Detect which cell encompasses the target text, then output its (X, Y) center coordinate. 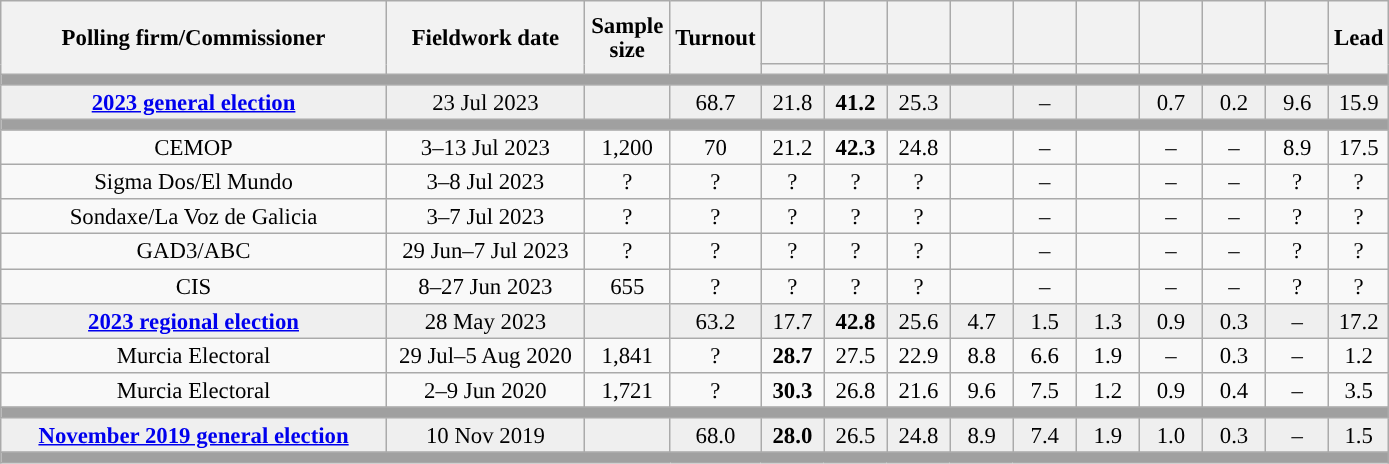
2–9 Jun 2020 (485, 390)
4.7 (982, 320)
25.6 (918, 320)
0.2 (1234, 102)
2023 general election (194, 102)
68.7 (716, 102)
42.8 (856, 320)
26.5 (856, 436)
17.2 (1359, 320)
1,841 (627, 356)
Sondaxe/La Voz de Galicia (194, 218)
10 Nov 2019 (485, 436)
42.3 (856, 148)
Fieldwork date (485, 38)
15.9 (1359, 102)
25.3 (918, 102)
29 Jul–5 Aug 2020 (485, 356)
1,721 (627, 390)
8.8 (982, 356)
1.3 (1108, 320)
Polling firm/Commissioner (194, 38)
3–7 Jul 2023 (485, 218)
17.5 (1359, 148)
6.6 (1044, 356)
Turnout (716, 38)
GAD3/ABC (194, 252)
November 2019 general election (194, 436)
Lead (1359, 38)
63.2 (716, 320)
30.3 (792, 390)
7.5 (1044, 390)
1,200 (627, 148)
3–8 Jul 2023 (485, 182)
21.6 (918, 390)
3–13 Jul 2023 (485, 148)
0.7 (1170, 102)
8–27 Jun 2023 (485, 286)
41.2 (856, 102)
7.4 (1044, 436)
CIS (194, 286)
1.0 (1170, 436)
29 Jun–7 Jul 2023 (485, 252)
28.0 (792, 436)
0.4 (1234, 390)
70 (716, 148)
23 Jul 2023 (485, 102)
Sigma Dos/El Mundo (194, 182)
Sample size (627, 38)
28 May 2023 (485, 320)
27.5 (856, 356)
3.5 (1359, 390)
CEMOP (194, 148)
22.9 (918, 356)
655 (627, 286)
2023 regional election (194, 320)
26.8 (856, 390)
17.7 (792, 320)
21.2 (792, 148)
21.8 (792, 102)
68.0 (716, 436)
28.7 (792, 356)
